Capture the cell that displays the provided text and extract its [x, y] central coordinate. 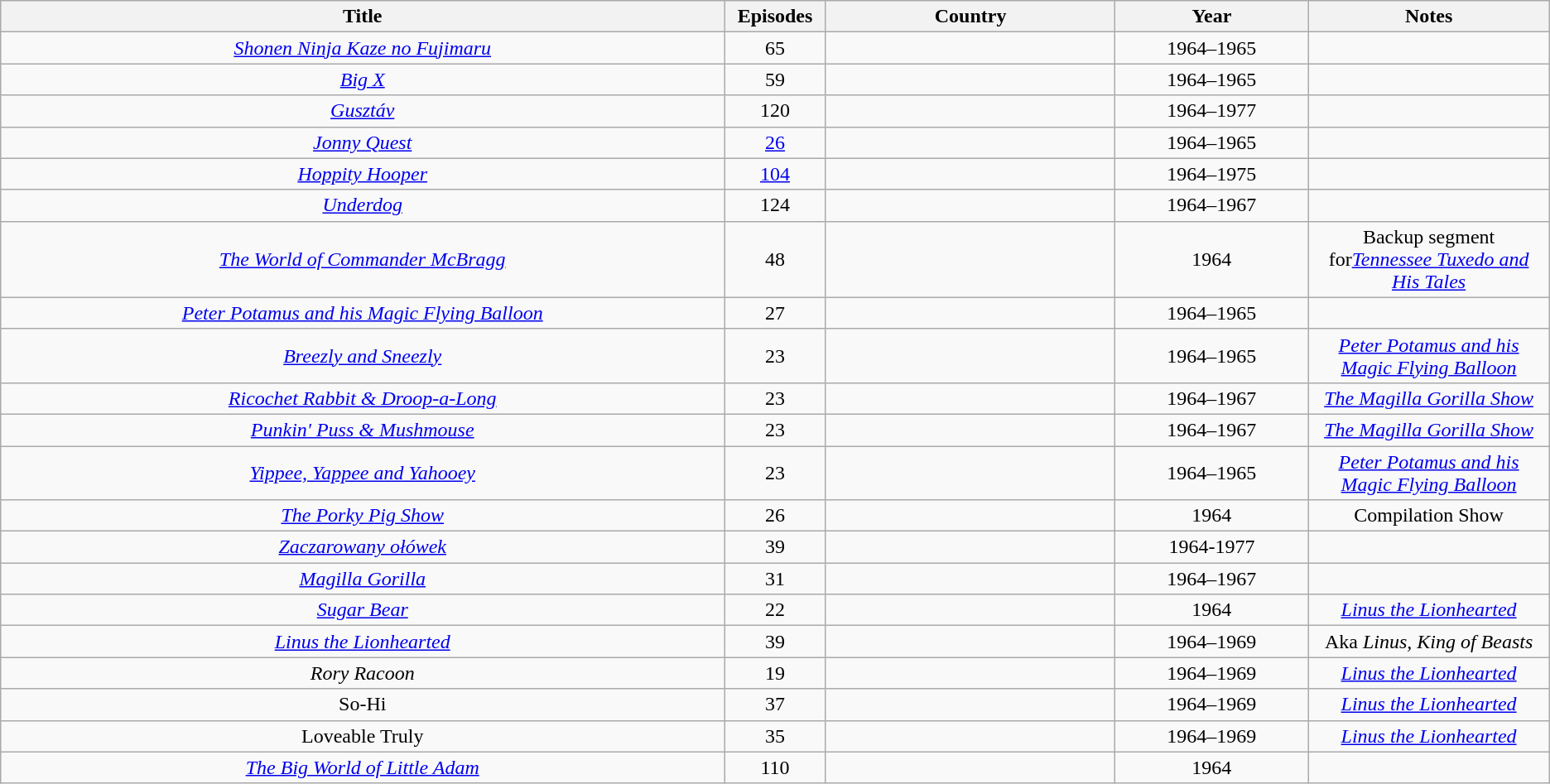
Jonny Quest [363, 142]
Gusztáv [363, 111]
Yippee, Yappee and Yahooey [363, 472]
Rory Racoon [363, 673]
37 [775, 705]
Shonen Ninja Kaze no Fujimaru [363, 48]
110 [775, 767]
1964–1977 [1212, 111]
120 [775, 111]
1964–1975 [1212, 174]
19 [775, 673]
Underdog [363, 205]
Country [970, 17]
Loveable Truly [363, 736]
Backup segment forTennessee Tuxedo and His Tales [1429, 259]
22 [775, 610]
The World of Commander McBragg [363, 259]
59 [775, 79]
Breezly and Sneezly [363, 356]
104 [775, 174]
Episodes [775, 17]
Sugar Bear [363, 610]
Big X [363, 79]
Compilation Show [1429, 516]
Zaczarowany ołówek [363, 547]
Hoppity Hooper [363, 174]
Notes [1429, 17]
35 [775, 736]
48 [775, 259]
Magilla Gorilla [363, 579]
So-Hi [363, 705]
Aka Linus, King of Beasts [1429, 642]
The Porky Pig Show [363, 516]
124 [775, 205]
31 [775, 579]
1964-1977 [1212, 547]
Title [363, 17]
Punkin' Puss & Mushmouse [363, 430]
65 [775, 48]
Ricochet Rabbit & Droop-a-Long [363, 398]
The Big World of Little Adam [363, 767]
Year [1212, 17]
27 [775, 313]
